Capture the cell that displays the provided text and extract its (X, Y) central coordinate. 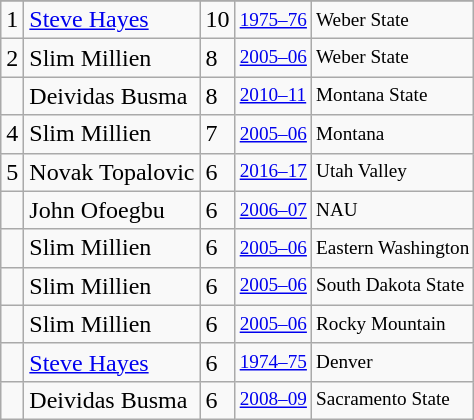
South Dakota State (392, 286)
1974–75 (273, 362)
2016–17 (273, 172)
2008–09 (273, 400)
Novak Topalovic (112, 172)
2006–07 (273, 210)
5 (12, 172)
Denver (392, 362)
4 (12, 134)
Montana State (392, 96)
NAU (392, 210)
7 (218, 134)
1975–76 (273, 20)
10 (218, 20)
Rocky Mountain (392, 324)
2 (12, 58)
1 (12, 20)
John Ofoegbu (112, 210)
2010–11 (273, 96)
Utah Valley (392, 172)
Sacramento State (392, 400)
Eastern Washington (392, 248)
Montana (392, 134)
